Pinpoint the cell where the given text exists, returning its [x, y] midpoint coordinate. 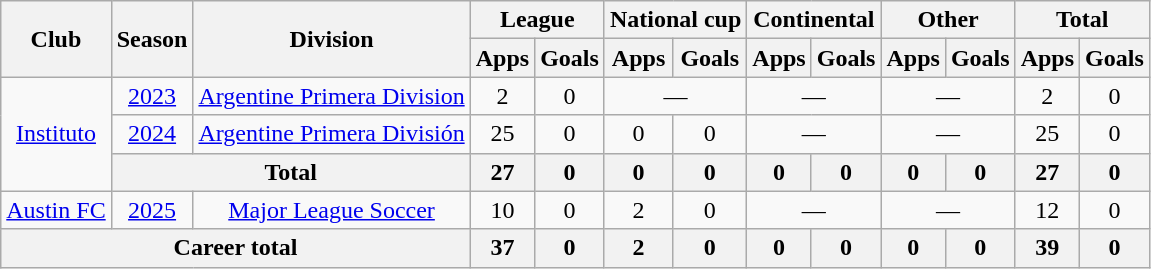
Division [332, 39]
2023 [152, 96]
37 [502, 248]
Major League Soccer [332, 210]
2025 [152, 210]
National cup [675, 20]
12 [1047, 210]
Other [948, 20]
Career total [236, 248]
Argentine Primera División [332, 134]
Argentine Primera Division [332, 96]
Continental [814, 20]
39 [1047, 248]
2024 [152, 134]
Austin FC [56, 210]
Club [56, 39]
10 [502, 210]
Season [152, 39]
League [537, 20]
Instituto [56, 134]
